Output the [X, Y] coordinate of the center of the cell containing the given text.  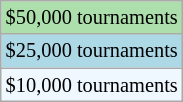
$25,000 tournaments [92, 51]
$10,000 tournaments [92, 85]
$50,000 tournaments [92, 17]
